Search for the cell housing the specified text and yield its [x, y] center coordinate. 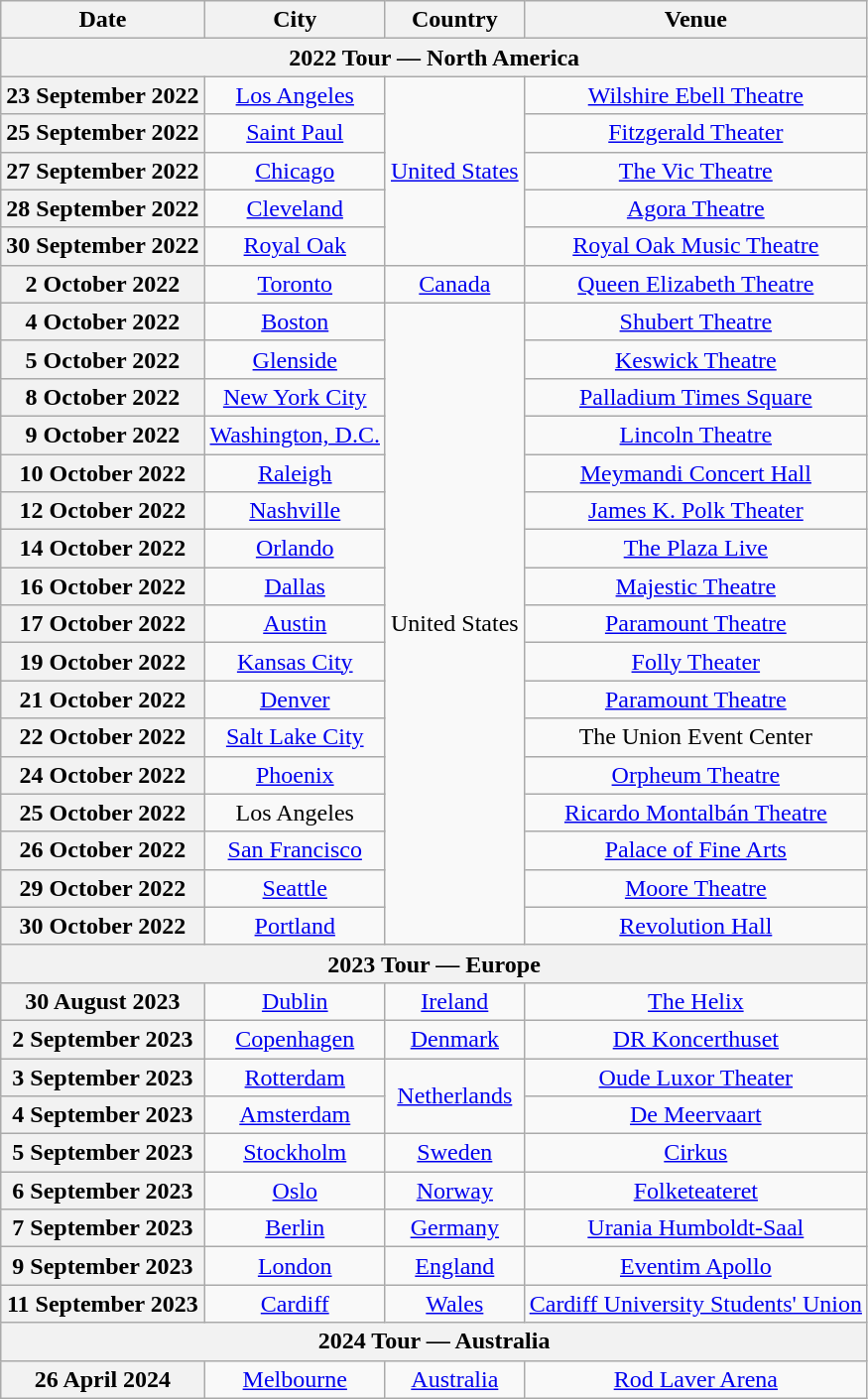
Folketeateret [695, 1191]
29 October 2022 [103, 888]
2022 Tour — North America [434, 58]
Dallas [295, 586]
19 October 2022 [103, 662]
6 September 2023 [103, 1191]
San Francisco [295, 850]
The Vic Theatre [695, 171]
2023 Tour — Europe [434, 963]
Majestic Theatre [695, 586]
Oslo [295, 1191]
Urania Humboldt-Saal [695, 1228]
Wilshire Ebell Theatre [695, 95]
Keswick Theatre [695, 359]
9 October 2022 [103, 435]
Denver [295, 699]
30 August 2023 [103, 1001]
8 October 2022 [103, 397]
24 October 2022 [103, 775]
Meymandi Concert Hall [695, 473]
Revolution Hall [695, 926]
26 April 2024 [103, 1379]
Washington, D.C. [295, 435]
Denmark [454, 1039]
Palladium Times Square [695, 397]
Cleveland [295, 208]
3 September 2023 [103, 1077]
Australia [454, 1379]
2 October 2022 [103, 284]
23 September 2022 [103, 95]
Shubert Theatre [695, 321]
Ricardo Montalbán Theatre [695, 813]
5 September 2023 [103, 1153]
Germany [454, 1228]
Nashville [295, 511]
The Helix [695, 1001]
Toronto [295, 284]
16 October 2022 [103, 586]
Austin [295, 624]
Dublin [295, 1001]
Berlin [295, 1228]
25 October 2022 [103, 813]
Ireland [454, 1001]
Netherlands [454, 1095]
Salt Lake City [295, 737]
Royal Oak [295, 246]
Date [103, 20]
Chicago [295, 171]
Saint Paul [295, 133]
22 October 2022 [103, 737]
Portland [295, 926]
Raleigh [295, 473]
Seattle [295, 888]
Phoenix [295, 775]
Venue [695, 20]
City [295, 20]
Stockholm [295, 1153]
Rotterdam [295, 1077]
Oude Luxor Theater [695, 1077]
Copenhagen [295, 1039]
26 October 2022 [103, 850]
De Meervaart [695, 1115]
12 October 2022 [103, 511]
Amsterdam [295, 1115]
England [454, 1266]
Orpheum Theatre [695, 775]
Cardiff [295, 1304]
Fitzgerald Theater [695, 133]
10 October 2022 [103, 473]
Eventim Apollo [695, 1266]
4 October 2022 [103, 321]
Kansas City [295, 662]
Lincoln Theatre [695, 435]
Sweden [454, 1153]
2024 Tour — Australia [434, 1341]
The Union Event Center [695, 737]
Orlando [295, 549]
9 September 2023 [103, 1266]
28 September 2022 [103, 208]
Palace of Fine Arts [695, 850]
Cardiff University Students' Union [695, 1304]
17 October 2022 [103, 624]
30 September 2022 [103, 246]
Norway [454, 1191]
5 October 2022 [103, 359]
Royal Oak Music Theatre [695, 246]
James K. Polk Theater [695, 511]
21 October 2022 [103, 699]
Canada [454, 284]
New York City [295, 397]
Glenside [295, 359]
Country [454, 20]
Queen Elizabeth Theatre [695, 284]
Agora Theatre [695, 208]
Folly Theater [695, 662]
4 September 2023 [103, 1115]
The Plaza Live [695, 549]
2 September 2023 [103, 1039]
7 September 2023 [103, 1228]
Boston [295, 321]
London [295, 1266]
Moore Theatre [695, 888]
25 September 2022 [103, 133]
30 October 2022 [103, 926]
14 October 2022 [103, 549]
Wales [454, 1304]
Melbourne [295, 1379]
Rod Laver Arena [695, 1379]
DR Koncerthuset [695, 1039]
Cirkus [695, 1153]
27 September 2022 [103, 171]
11 September 2023 [103, 1304]
